Capture the cell that displays the provided text and extract its [x, y] central coordinate. 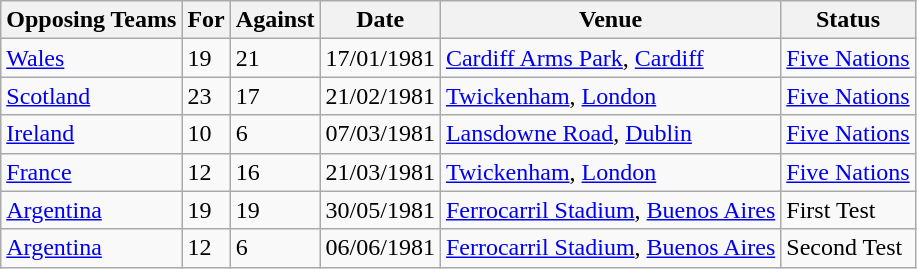
Second Test [848, 248]
Lansdowne Road, Dublin [610, 134]
Wales [92, 58]
France [92, 172]
First Test [848, 210]
16 [275, 172]
30/05/1981 [380, 210]
Scotland [92, 96]
17 [275, 96]
Status [848, 20]
21/02/1981 [380, 96]
21/03/1981 [380, 172]
Ireland [92, 134]
07/03/1981 [380, 134]
Against [275, 20]
10 [206, 134]
Cardiff Arms Park, Cardiff [610, 58]
Date [380, 20]
06/06/1981 [380, 248]
21 [275, 58]
Venue [610, 20]
Opposing Teams [92, 20]
For [206, 20]
23 [206, 96]
17/01/1981 [380, 58]
